Provide the [X, Y] coordinate of the cell's center where the given text is located.  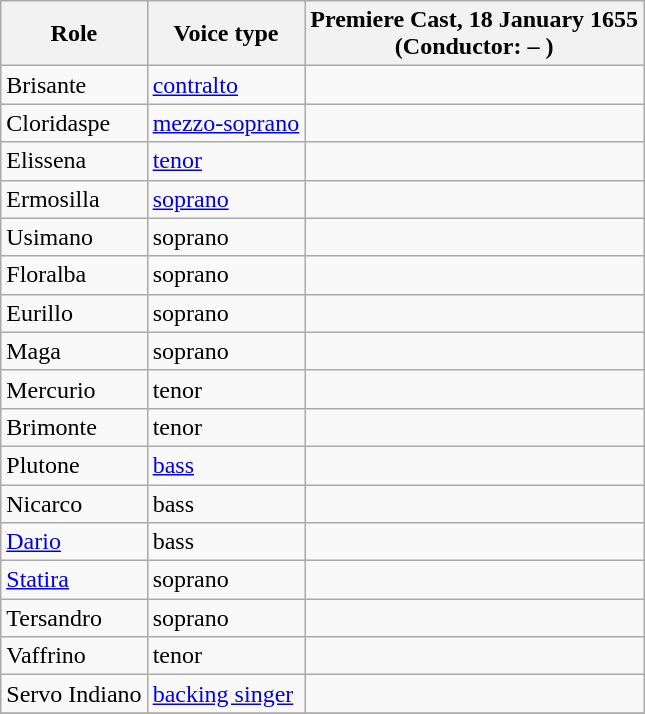
Nicarco [74, 503]
mezzo-soprano [226, 123]
Elissena [74, 161]
Premiere Cast, 18 January 1655(Conductor: – ) [474, 34]
Brimonte [74, 427]
Voice type [226, 34]
Dario [74, 542]
Servo Indiano [74, 694]
Plutone [74, 465]
Maga [74, 351]
Statira [74, 580]
Vaffrino [74, 656]
contralto [226, 85]
Mercurio [74, 389]
Usimano [74, 237]
Eurillo [74, 313]
Tersandro [74, 618]
backing singer [226, 694]
Brisante [74, 85]
Cloridaspe [74, 123]
Ermosilla [74, 199]
Role [74, 34]
Floralba [74, 275]
